Return the [x, y] coordinate for the center point of the cell that contains the specified text.  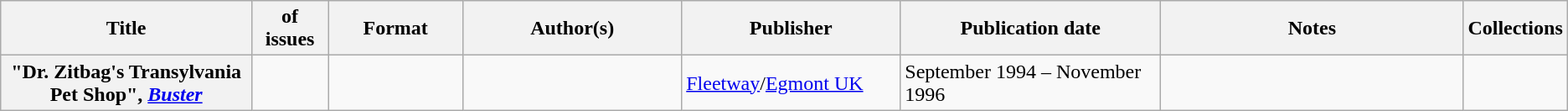
Format [395, 29]
Fleetway/Egmont UK [791, 82]
Collections [1515, 29]
Author(s) [573, 29]
Publisher [791, 29]
Notes [1312, 29]
Title [126, 29]
Publication date [1030, 29]
of issues [290, 29]
September 1994 – November 1996 [1030, 82]
"Dr. Zitbag's Transylvania Pet Shop", Buster [126, 82]
